Detect which cell encompasses the target text, then output its (x, y) center coordinate. 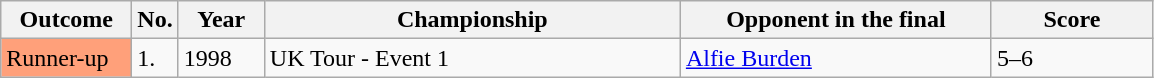
Opponent in the final (836, 20)
Championship (472, 20)
Year (221, 20)
5–6 (1072, 58)
Score (1072, 20)
No. (155, 20)
1998 (221, 58)
Runner-up (66, 58)
1. (155, 58)
UK Tour - Event 1 (472, 58)
Outcome (66, 20)
Alfie Burden (836, 58)
